Detect which cell encompasses the target text, then output its [X, Y] center coordinate. 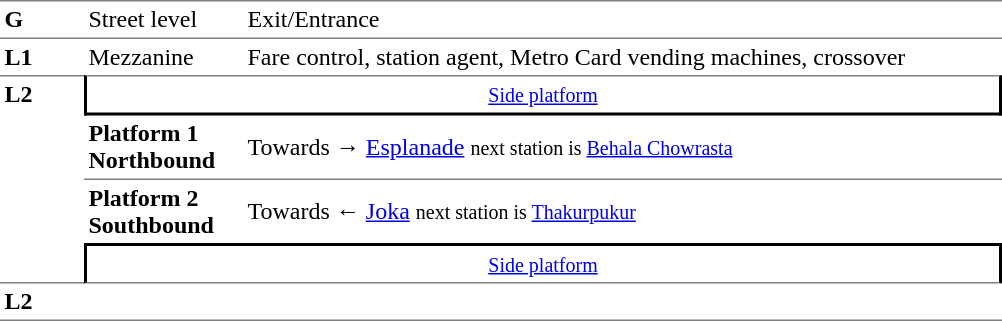
Street level [164, 20]
Towards ← Joka next station is Thakurpukur [622, 212]
G [42, 20]
Fare control, station agent, Metro Card vending machines, crossover [622, 57]
Platform 2Southbound [164, 212]
L2 [42, 179]
Towards → Esplanade next station is Behala Chowrasta [622, 148]
Platform 1Northbound [164, 148]
Mezzanine [164, 57]
Exit/Entrance [622, 20]
L1 [42, 57]
